Extract the [x, y] coordinate from the center of the cell holding the provided text.  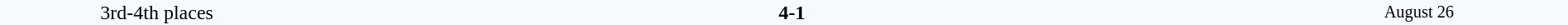
3rd-4th places [157, 12]
4-1 [791, 12]
August 26 [1419, 12]
